From the cell containing the given text, extract its center point as (x, y) coordinate. 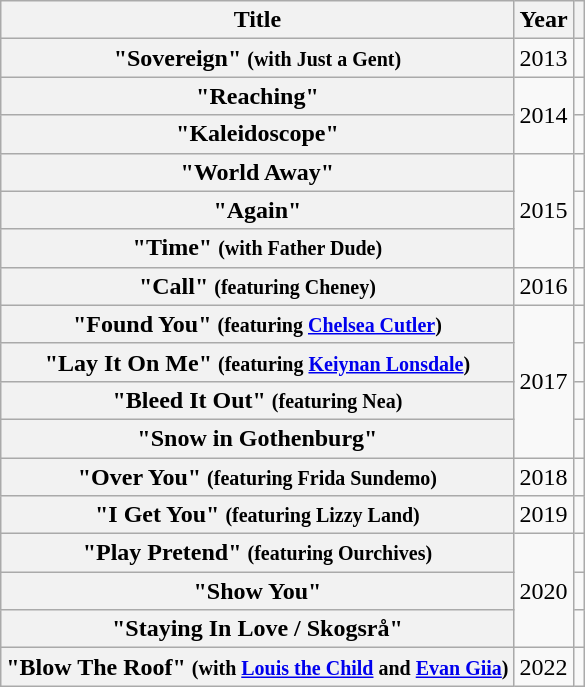
2022 (544, 667)
"Again" (258, 210)
2017 (544, 381)
"Show You" (258, 591)
2016 (544, 286)
"World Away" (258, 172)
2019 (544, 515)
2015 (544, 210)
"I Get You" (featuring Lizzy Land) (258, 515)
"Blow The Roof" (with Louis the Child and Evan Giia) (258, 667)
"Snow in Gothenburg" (258, 438)
2020 (544, 591)
2013 (544, 58)
"Over You" (featuring Frida Sundemo) (258, 477)
"Kaleidoscope" (258, 134)
"Staying In Love / Skogsrå" (258, 629)
"Found You" (featuring Chelsea Cutler) (258, 324)
2018 (544, 477)
"Lay It On Me" (featuring Keiynan Lonsdale) (258, 362)
2014 (544, 115)
"Sovereign" (with Just a Gent) (258, 58)
"Time" (with Father Dude) (258, 248)
"Call" (featuring Cheney) (258, 286)
"Reaching" (258, 96)
Title (258, 20)
"Play Pretend" (featuring Ourchives) (258, 553)
"Bleed It Out" (featuring Nea) (258, 400)
Year (544, 20)
